Output the (X, Y) coordinate of the center of the cell containing the given text.  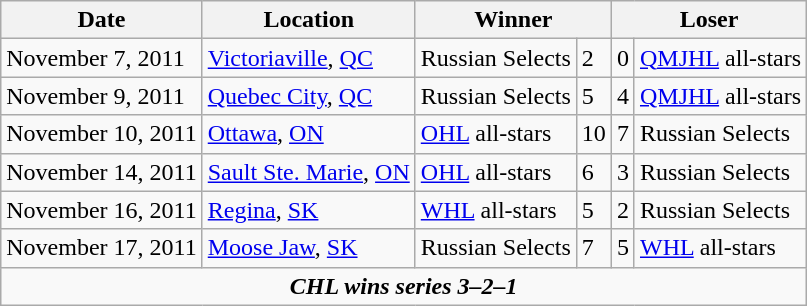
Location (308, 20)
Ottawa, ON (308, 134)
6 (594, 172)
November 9, 2011 (102, 96)
Loser (708, 20)
3 (622, 172)
Quebec City, QC (308, 96)
10 (594, 134)
Moose Jaw, SK (308, 248)
0 (622, 58)
Date (102, 20)
November 16, 2011 (102, 210)
Sault Ste. Marie, ON (308, 172)
CHL wins series 3–2–1 (404, 286)
4 (622, 96)
November 17, 2011 (102, 248)
Regina, SK (308, 210)
Winner (513, 20)
November 14, 2011 (102, 172)
November 10, 2011 (102, 134)
November 7, 2011 (102, 58)
Victoriaville, QC (308, 58)
